Find where the given text appears and provide that cell's center as (x, y) coordinate. 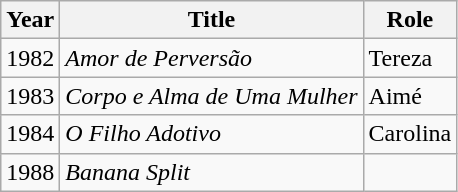
Year (30, 20)
Amor de Perversão (212, 58)
1984 (30, 134)
Banana Split (212, 172)
O Filho Adotivo (212, 134)
1982 (30, 58)
Role (410, 20)
1988 (30, 172)
Title (212, 20)
Carolina (410, 134)
Tereza (410, 58)
1983 (30, 96)
Aimé (410, 96)
Corpo e Alma de Uma Mulher (212, 96)
